Identify which cell holds the provided text, then report its (x, y) central coordinate. 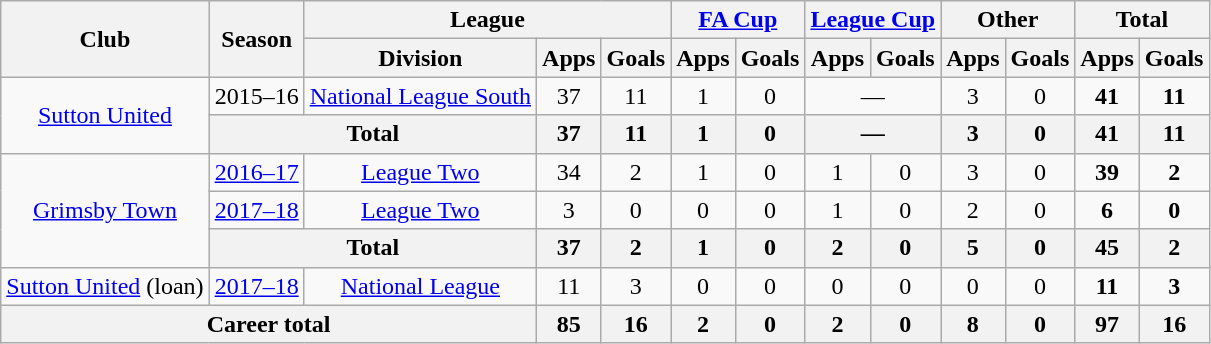
Division (420, 58)
8 (973, 324)
85 (569, 324)
Sutton United (105, 115)
5 (973, 248)
Club (105, 39)
Season (256, 39)
6 (1107, 210)
League Cup (873, 20)
League (488, 20)
97 (1107, 324)
Career total (269, 324)
39 (1107, 172)
National League (420, 286)
National League South (420, 96)
2015–16 (256, 96)
Grimsby Town (105, 210)
45 (1107, 248)
FA Cup (738, 20)
2016–17 (256, 172)
Sutton United (loan) (105, 286)
Other (1008, 20)
34 (569, 172)
